Output the [X, Y] coordinate of the center of the cell containing the given text.  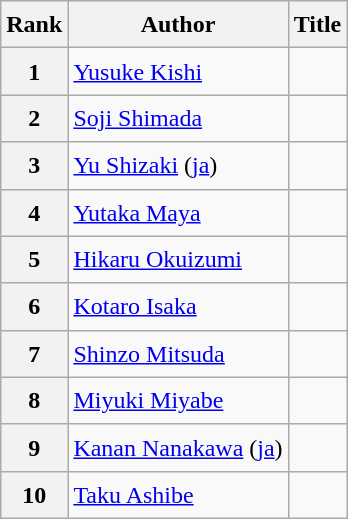
Miyuki Miyabe [178, 400]
8 [34, 400]
Soji Shimada [178, 118]
2 [34, 118]
Kanan Nanakawa (ja) [178, 448]
Author [178, 24]
Yutaka Maya [178, 212]
Title [318, 24]
9 [34, 448]
1 [34, 72]
Hikaru Okuizumi [178, 260]
Rank [34, 24]
Taku Ashibe [178, 494]
4 [34, 212]
5 [34, 260]
3 [34, 166]
Yusuke Kishi [178, 72]
Kotaro Isaka [178, 306]
6 [34, 306]
Yu Shizaki (ja) [178, 166]
7 [34, 354]
Shinzo Mitsuda [178, 354]
10 [34, 494]
